Return the [X, Y] coordinate for the center point of the cell that contains the specified text.  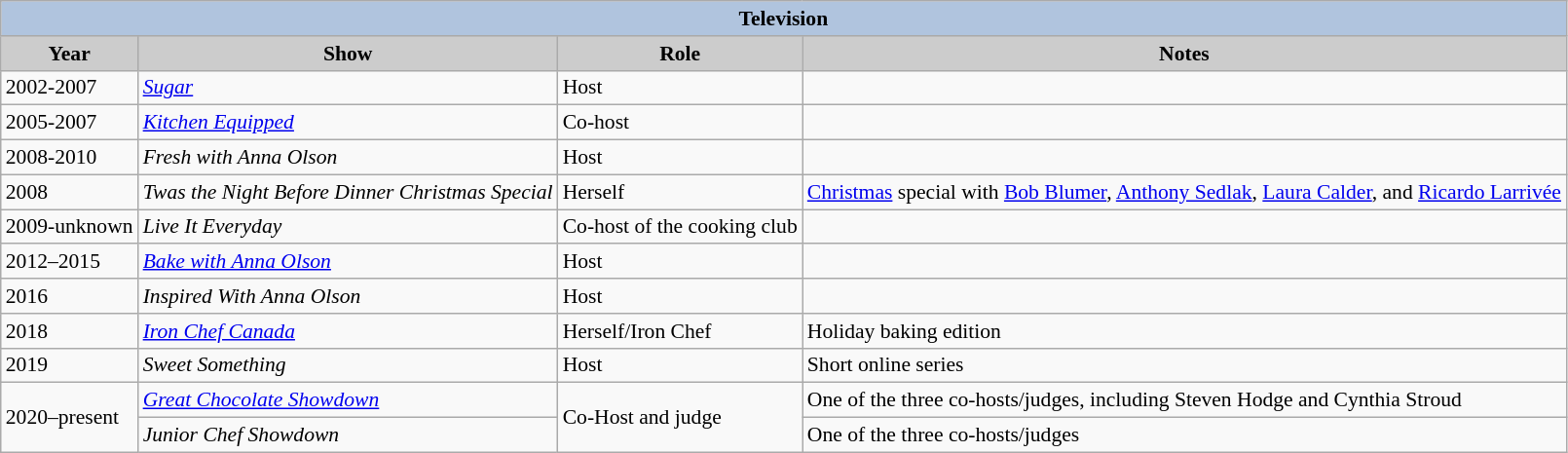
2016 [70, 296]
2020–present [70, 417]
Twas the Night Before Dinner Christmas Special [349, 192]
Iron Chef Canada [349, 331]
Kitchen Equipped [349, 123]
Herself [680, 192]
2019 [70, 365]
One of the three co-hosts/judges [1184, 435]
Fresh with Anna Olson [349, 158]
2002-2007 [70, 88]
Year [70, 54]
Bake with Anna Olson [349, 262]
2005-2007 [70, 123]
One of the three co-hosts/judges, including Steven Hodge and Cynthia Stroud [1184, 400]
2012–2015 [70, 262]
Junior Chef Showdown [349, 435]
Role [680, 54]
2008 [70, 192]
Television [783, 19]
Show [349, 54]
Inspired With Anna Olson [349, 296]
Co-host of the cooking club [680, 227]
2009-unknown [70, 227]
Short online series [1184, 365]
Great Chocolate Showdown [349, 400]
Sugar [349, 88]
Sweet Something [349, 365]
2008-2010 [70, 158]
Co-Host and judge [680, 417]
Christmas special with Bob Blumer, Anthony Sedlak, Laura Calder, and Ricardo Larrivée [1184, 192]
Co-host [680, 123]
Herself/Iron Chef [680, 331]
Live It Everyday [349, 227]
Notes [1184, 54]
2018 [70, 331]
Holiday baking edition [1184, 331]
